Capture the cell that displays the provided text and extract its [X, Y] central coordinate. 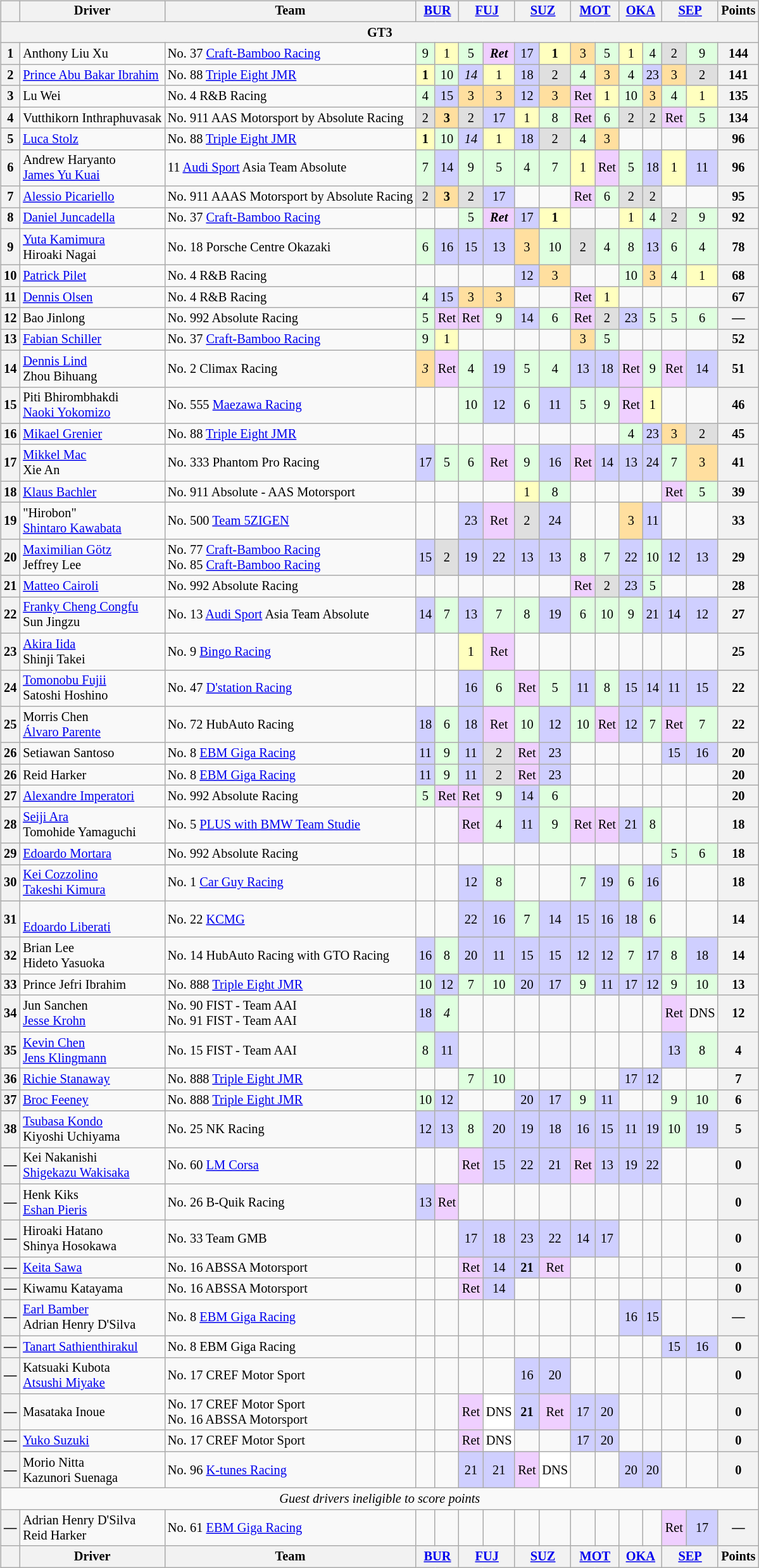
78 [738, 247]
Brian Lee Hideto Yasuoka [92, 956]
Yuko Suzuki [92, 1441]
Henk Kiks Eshan Pieris [92, 1202]
Reid Harker [92, 775]
Piti Bhirombhakdi Naoki Yokomizo [92, 405]
No. 555 Maezawa Racing [290, 405]
Prince Abu Bakar Ibrahim [92, 75]
No. 1 Car Guy Racing [290, 883]
No. 500 Team 5ZIGEN [290, 521]
Morris Chen Álvaro Parente [92, 725]
Matteo Cairoli [92, 586]
Tsubasa Kondo Kiyoshi Uchiyama [92, 1129]
Kevin Chen Jens Klingmann [92, 1050]
No. 2 Climax Racing [290, 368]
32 [10, 956]
Broc Feeney [92, 1100]
Luca Stolz [92, 139]
No. 60 LM Corsa [290, 1166]
Tanart Sathienthirakul [92, 1346]
31 [10, 919]
Yuta Kamimura Hiroaki Nagai [92, 247]
Setiawan Santoso [92, 753]
Daniel Juncadella [92, 218]
Akira Iida Shinji Takei [92, 651]
No. 911 AAAS Motorsport by Absolute Racing [290, 197]
Hiroaki Hatano Shinya Hosokawa [92, 1239]
Katsuaki Kubota Atsushi Miyake [92, 1376]
Vutthikorn Inthraphuvasak [92, 118]
Keita Sawa [92, 1268]
Richie Stanaway [92, 1079]
92 [738, 218]
39 [738, 492]
36 [10, 1079]
No. 90 FIST - Team AAI No. 91 FIST - Team AAI [290, 1013]
No. 77 Craft-Bamboo Racing No. 85 Craft-Bamboo Racing [290, 557]
68 [738, 276]
Fabian Schiller [92, 340]
134 [738, 118]
No. 17 CREF Motor Sport No. 16 ABSSA Motorsport [290, 1412]
Kiwamu Katayama [92, 1289]
"Hirobon" Shintaro Kawabata [92, 521]
No. 911 AAS Motorsport by Absolute Racing [290, 118]
No. 333 Phantom Pro Racing [290, 463]
No. 15 FIST - Team AAI [290, 1050]
Kei Nakanishi Shigekazu Wakisaka [92, 1166]
Klaus Bachler [92, 492]
No. 14 HubAuto Racing with GTO Racing [290, 956]
45 [738, 434]
Mikael Grenier [92, 434]
Patrick Pilet [92, 276]
No. 33 Team GMB [290, 1239]
Morio Nitta Kazunori Suenaga [92, 1470]
Edoardo Liberati [92, 919]
No. 9 Bingo Racing [290, 651]
Franky Cheng Congfu Sun Jingzu [92, 615]
No. 72 HubAuto Racing [290, 725]
35 [10, 1050]
No. 47 D'station Racing [290, 688]
Seiji Ara Tomohide Yamaguchi [92, 825]
34 [10, 1013]
Andrew Haryanto James Yu Kuai [92, 168]
Kei Cozzolino Takeshi Kimura [92, 883]
No. 61 EBM Giga Racing [290, 1527]
Jun Sanchen Jesse Krohn [92, 1013]
Earl Bamber Adrian Henry D'Silva [92, 1318]
41 [738, 463]
38 [10, 1129]
11 Audi Sport Asia Team Absolute [290, 168]
Dennis Lind Zhou Bihuang [92, 368]
No. 13 Audi Sport Asia Team Absolute [290, 615]
No. 26 B-Quik Racing [290, 1202]
No. 18 Porsche Centre Okazaki [290, 247]
Guest drivers ineligible to score points [380, 1499]
No. 22 KCMG [290, 919]
Alexandre Imperatori [92, 796]
51 [738, 368]
Bao Jinlong [92, 318]
No. 5 PLUS with BMW Team Studie [290, 825]
67 [738, 298]
GT3 [380, 32]
144 [738, 54]
Edoardo Mortara [92, 854]
141 [738, 75]
Mikkel Mac Xie An [92, 463]
Masataka Inoue [92, 1412]
No. 96 K-tunes Racing [290, 1470]
Prince Jefri Ibrahim [92, 985]
Maximilian Götz Jeffrey Lee [92, 557]
Anthony Liu Xu [92, 54]
52 [738, 340]
46 [738, 405]
95 [738, 197]
No. 25 NK Racing [290, 1129]
Lu Wei [92, 96]
Alessio Picariello [92, 197]
No. 911 Absolute - AAS Motorsport [290, 492]
135 [738, 96]
Dennis Olsen [92, 298]
Adrian Henry D'Silva Reid Harker [92, 1527]
30 [10, 883]
37 [10, 1100]
Tomonobu Fujii Satoshi Hoshino [92, 688]
